Identify which cell holds the provided text, then report its (x, y) central coordinate. 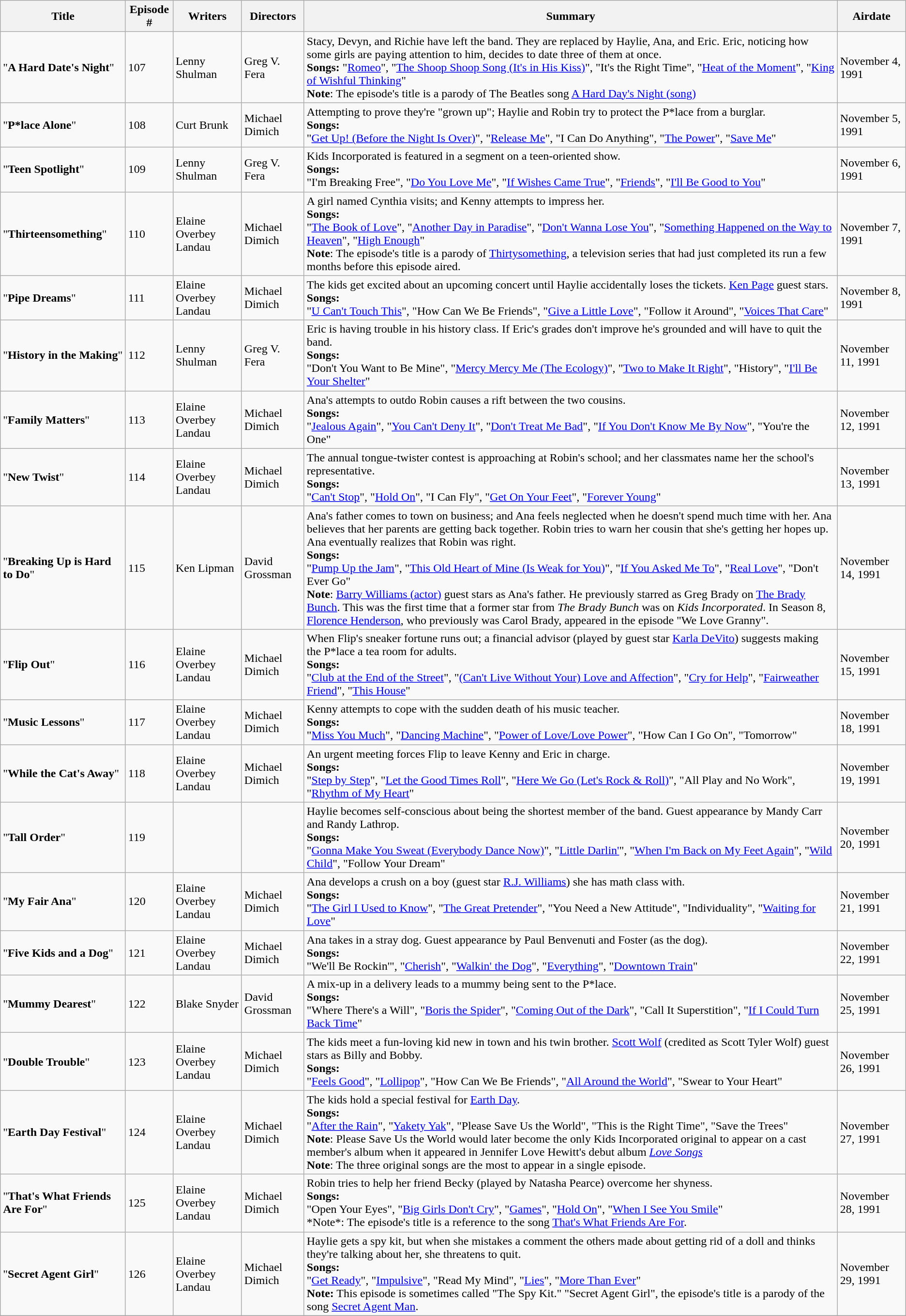
November 29, 1991 (871, 1273)
121 (149, 953)
November 26, 1991 (871, 1061)
"Flip Out" (63, 664)
Episode # (149, 16)
"Thirteensomething" (63, 233)
"Teen Spotlight" (63, 169)
110 (149, 233)
November 13, 1991 (871, 477)
November 12, 1991 (871, 419)
"My Fair Ana" (63, 902)
Ken Lipman (207, 567)
"Mummy Dearest" (63, 1004)
"Music Lessons" (63, 722)
November 14, 1991 (871, 567)
123 (149, 1061)
"Pipe Dreams" (63, 298)
Blake Snyder (207, 1004)
"A Hard Date's Night" (63, 67)
Writers (207, 16)
Summary (571, 16)
125 (149, 1203)
"Family Matters" (63, 419)
November 18, 1991 (871, 722)
November 8, 1991 (871, 298)
"Earth Day Festival" (63, 1132)
122 (149, 1004)
"History in the Making" (63, 355)
108 (149, 125)
115 (149, 567)
November 28, 1991 (871, 1203)
124 (149, 1132)
117 (149, 722)
114 (149, 477)
November 6, 1991 (871, 169)
"New Twist" (63, 477)
Curt Brunk (207, 125)
"Double Trouble" (63, 1061)
November 22, 1991 (871, 953)
Title (63, 16)
126 (149, 1273)
107 (149, 67)
November 20, 1991 (871, 838)
112 (149, 355)
November 25, 1991 (871, 1004)
"Tall Order" (63, 838)
November 7, 1991 (871, 233)
November 4, 1991 (871, 67)
120 (149, 902)
"P*lace Alone" (63, 125)
November 21, 1991 (871, 902)
116 (149, 664)
November 15, 1991 (871, 664)
November 11, 1991 (871, 355)
November 5, 1991 (871, 125)
Airdate (871, 16)
Directors (273, 16)
November 19, 1991 (871, 774)
118 (149, 774)
"That's What Friends Are For" (63, 1203)
"Breaking Up is Hard to Do" (63, 567)
"Five Kids and a Dog" (63, 953)
"While the Cat's Away" (63, 774)
113 (149, 419)
November 27, 1991 (871, 1132)
111 (149, 298)
109 (149, 169)
119 (149, 838)
"Secret Agent Girl" (63, 1273)
